Output the (x, y) coordinate of the center of the cell containing the given text.  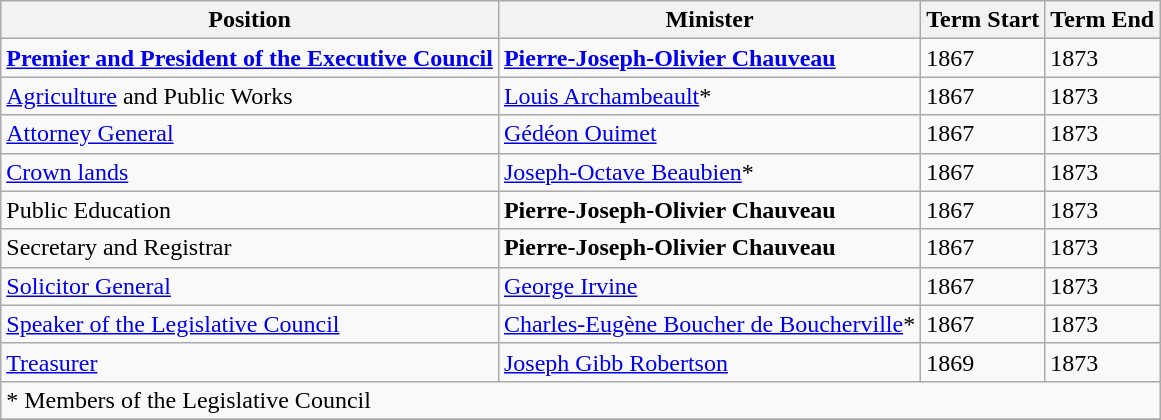
Solicitor General (250, 286)
Premier and President of the Executive Council (250, 58)
1869 (983, 362)
Term End (1102, 20)
Minister (709, 20)
Public Education (250, 210)
Term Start (983, 20)
Gédéon Ouimet (709, 134)
Louis Archambeault* (709, 96)
Position (250, 20)
* Members of the Legislative Council (580, 400)
Charles-Eugène Boucher de Boucherville* (709, 324)
Speaker of the Legislative Council (250, 324)
Joseph Gibb Robertson (709, 362)
Secretary and Registrar (250, 248)
Agriculture and Public Works (250, 96)
Crown lands (250, 172)
Joseph-Octave Beaubien* (709, 172)
George Irvine (709, 286)
Attorney General (250, 134)
Treasurer (250, 362)
